Capture the cell that displays the provided text and extract its [x, y] central coordinate. 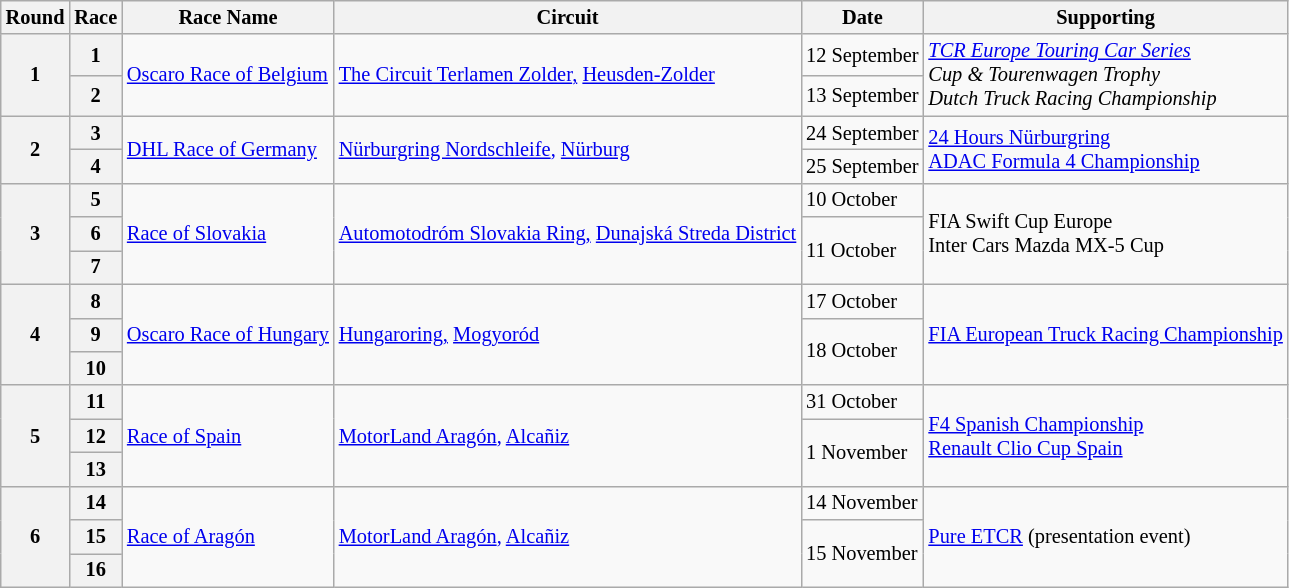
Circuit [568, 17]
Race [96, 17]
Race Name [228, 17]
1 November [862, 452]
Nürburgring Nordschleife, Nürburg [568, 150]
25 September [862, 166]
Round [36, 17]
10 October [862, 200]
Pure ETCR (presentation event) [1105, 536]
Supporting [1105, 17]
FIA Swift Cup Europe Inter Cars Mazda MX-5 Cup [1105, 234]
Automotodróm Slovakia Ring, Dunajská Streda District [568, 234]
11 October [862, 250]
16 [96, 570]
18 October [862, 352]
12 September [862, 54]
24 September [862, 133]
8 [96, 301]
Race of Aragón [228, 536]
24 Hours NürburgringADAC Formula 4 Championship [1105, 150]
10 [96, 368]
13 [96, 469]
15 November [862, 554]
15 [96, 537]
14 [96, 503]
Date [862, 17]
11 [96, 402]
Hungaroring, Mogyoród [568, 334]
7 [96, 267]
9 [96, 335]
31 October [862, 402]
14 November [862, 503]
The Circuit Terlamen Zolder, Heusden-Zolder [568, 75]
Oscaro Race of Hungary [228, 334]
Race of Slovakia [228, 234]
TCR Europe Touring Car Series Cup & Tourenwagen Trophy Dutch Truck Racing Championship [1105, 75]
12 [96, 436]
13 September [862, 96]
F4 Spanish ChampionshipRenault Clio Cup Spain [1105, 436]
DHL Race of Germany [228, 150]
Oscaro Race of Belgium [228, 75]
Race of Spain [228, 436]
FIA European Truck Racing Championship [1105, 334]
17 October [862, 301]
